Capture the cell that displays the provided text and extract its (X, Y) central coordinate. 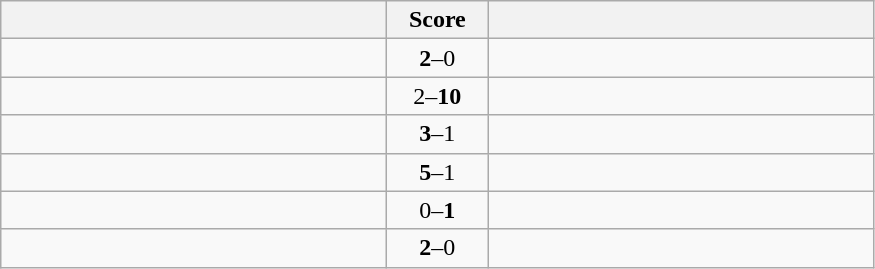
0–1 (438, 210)
Score (438, 20)
2–10 (438, 96)
3–1 (438, 134)
5–1 (438, 172)
